Pinpoint the cell where the given text exists, returning its (X, Y) midpoint coordinate. 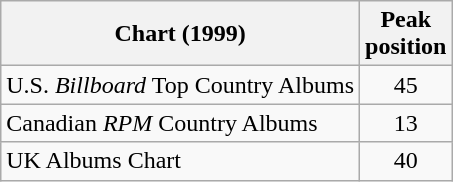
Canadian RPM Country Albums (180, 123)
UK Albums Chart (180, 161)
13 (406, 123)
U.S. Billboard Top Country Albums (180, 85)
Peakposition (406, 34)
40 (406, 161)
45 (406, 85)
Chart (1999) (180, 34)
